Return the [x, y] coordinate for the center point of the cell that contains the specified text.  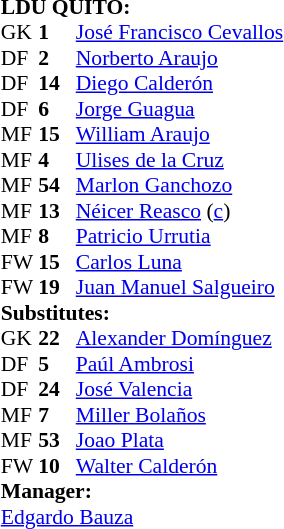
Joao Plata [180, 441]
14 [57, 83]
10 [57, 466]
Paúl Ambrosi [180, 364]
19 [57, 287]
Norberto Araujo [180, 58]
8 [57, 237]
Walter Calderón [180, 466]
22 [57, 339]
Marlon Ganchozo [180, 185]
William Araujo [180, 135]
4 [57, 160]
Jorge Guagua [180, 109]
1 [57, 33]
2 [57, 58]
53 [57, 441]
Néicer Reasco (c) [180, 211]
Diego Calderón [180, 83]
5 [57, 364]
Miller Bolaños [180, 415]
6 [57, 109]
Carlos Luna [180, 262]
Manager: [142, 491]
José Valencia [180, 389]
24 [57, 389]
Alexander Domínguez [180, 339]
7 [57, 415]
Juan Manuel Salgueiro [180, 287]
54 [57, 185]
Ulises de la Cruz [180, 160]
Patricio Urrutia [180, 237]
José Francisco Cevallos [180, 33]
Substitutes: [142, 313]
13 [57, 211]
